Determine the (X, Y) coordinate at the center of the cell enclosing the given text.  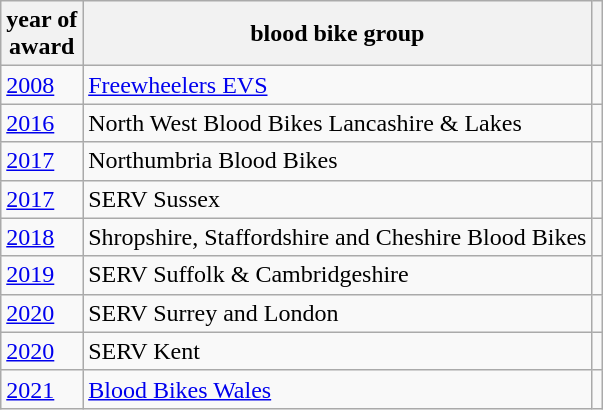
Blood Bikes Wales (338, 389)
Shropshire, Staffordshire and Cheshire Blood Bikes (338, 237)
2019 (42, 275)
SERV Surrey and London (338, 313)
SERV Kent (338, 351)
North West Blood Bikes Lancashire & Lakes (338, 123)
SERV Sussex (338, 199)
Northumbria Blood Bikes (338, 161)
blood bike group (338, 34)
2016 (42, 123)
2021 (42, 389)
Freewheelers EVS (338, 85)
2018 (42, 237)
2008 (42, 85)
year ofaward (42, 34)
SERV Suffolk & Cambridgeshire (338, 275)
